Scan for the cell matching the given text and deliver its (X, Y) coordinate at center. 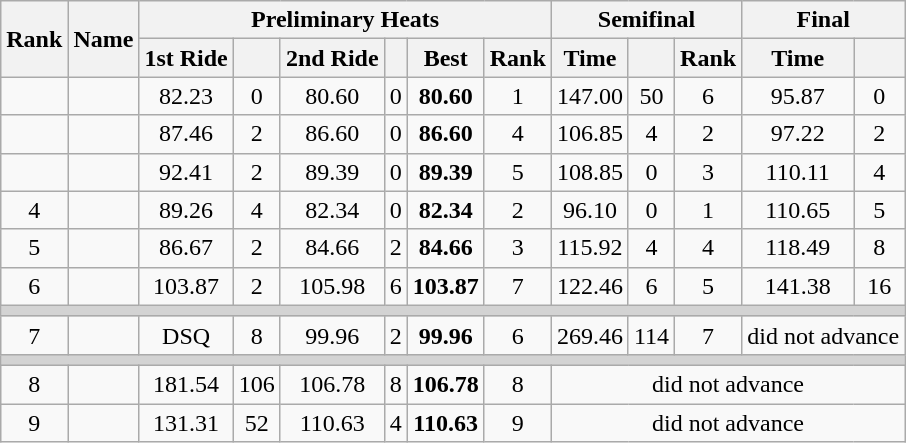
16 (880, 286)
Semifinal (646, 20)
87.46 (186, 134)
141.38 (798, 286)
Preliminary Heats (345, 20)
2nd Ride (332, 58)
97.22 (798, 134)
115.92 (590, 248)
110.65 (798, 210)
Name (104, 39)
92.41 (186, 172)
89.26 (186, 210)
108.85 (590, 172)
122.46 (590, 286)
82.23 (186, 96)
Final (824, 20)
114 (651, 335)
Best (446, 58)
96.10 (590, 210)
181.54 (186, 384)
86.67 (186, 248)
106 (256, 384)
95.87 (798, 96)
147.00 (590, 96)
1st Ride (186, 58)
118.49 (798, 248)
50 (651, 96)
DSQ (186, 335)
52 (256, 423)
131.31 (186, 423)
106.85 (590, 134)
110.11 (798, 172)
105.98 (332, 286)
269.46 (590, 335)
